Pinpoint the cell where the given text exists, returning its (X, Y) midpoint coordinate. 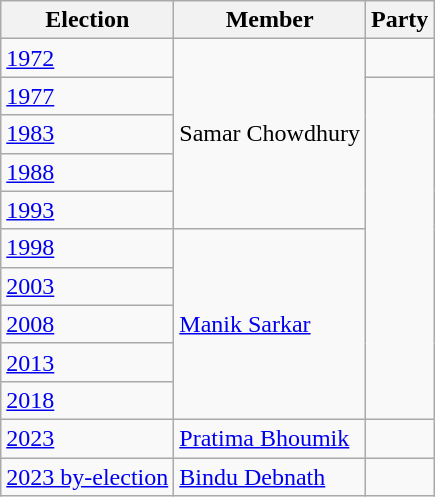
1972 (88, 58)
2013 (88, 362)
1993 (88, 210)
2018 (88, 400)
Bindu Debnath (270, 477)
2023 (88, 438)
1988 (88, 172)
1983 (88, 134)
Pratima Bhoumik (270, 438)
Election (88, 20)
2008 (88, 324)
Member (270, 20)
Samar Chowdhury (270, 134)
2023 by-election (88, 477)
Manik Sarkar (270, 324)
1998 (88, 248)
1977 (88, 96)
Party (399, 20)
2003 (88, 286)
